Locate the cell with the specified text and output its [X, Y] center coordinate. 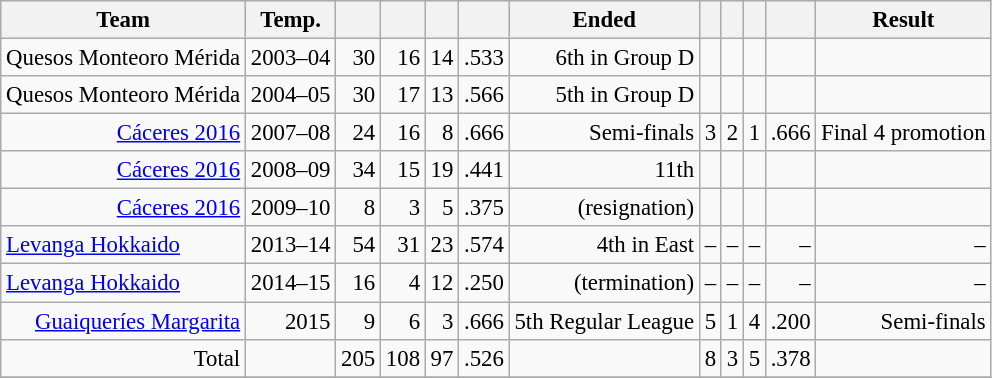
Total [124, 358]
11th [604, 170]
.378 [790, 358]
34 [358, 170]
Guaiqueríes Margarita [124, 321]
.250 [484, 283]
108 [404, 358]
2003–04 [290, 58]
6th in Group D [604, 58]
(resignation) [604, 208]
23 [442, 245]
2007–08 [290, 133]
2013–14 [290, 245]
Team [124, 20]
5th Regular League [604, 321]
205 [358, 358]
6 [404, 321]
19 [442, 170]
.526 [484, 358]
.375 [484, 208]
97 [442, 358]
Result [904, 20]
9 [358, 321]
17 [404, 95]
2 [732, 133]
24 [358, 133]
.200 [790, 321]
2015 [290, 321]
(termination) [604, 283]
.533 [484, 58]
.441 [484, 170]
4th in East [604, 245]
31 [404, 245]
2014–15 [290, 283]
54 [358, 245]
14 [442, 58]
.566 [484, 95]
.574 [484, 245]
Final 4 promotion [904, 133]
15 [404, 170]
2004–05 [290, 95]
Ended [604, 20]
13 [442, 95]
2008–09 [290, 170]
5th in Group D [604, 95]
Temp. [290, 20]
2009–10 [290, 208]
12 [442, 283]
